Detect which cell encompasses the target text, then output its [x, y] center coordinate. 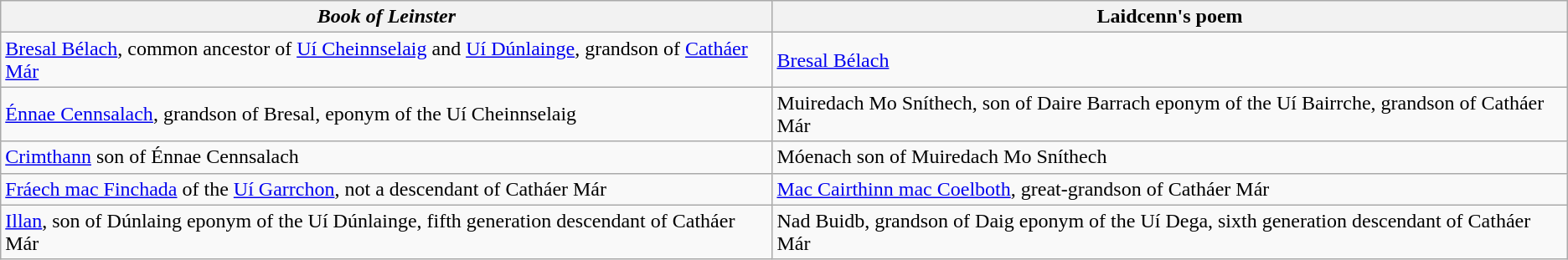
Mac Cairthinn mac Coelboth, great-grandson of Catháer Már [1169, 189]
Crimthann son of Énnae Cennsalach [387, 157]
Fráech mac Finchada of the Uí Garrchon, not a descendant of Catháer Már [387, 189]
Muiredach Mo Sníthech, son of Daire Barrach eponym of the Uí Bairrche, grandson of Catháer Már [1169, 114]
Laidcenn's poem [1169, 17]
Énnae Cennsalach, grandson of Bresal, eponym of the Uí Cheinnselaig [387, 114]
Illan, son of Dúnlaing eponym of the Uí Dúnlainge, fifth generation descendant of Catháer Már [387, 232]
Bresal Bélach [1169, 60]
Móenach son of Muiredach Mo Sníthech [1169, 157]
Nad Buidb, grandson of Daig eponym of the Uí Dega, sixth generation descendant of Catháer Már [1169, 232]
Bresal Bélach, common ancestor of Uí Cheinnselaig and Uí Dúnlainge, grandson of Catháer Már [387, 60]
Book of Leinster [387, 17]
